Scan for the cell matching the given text and deliver its (x, y) coordinate at center. 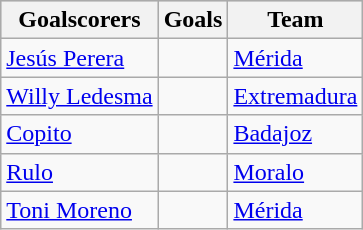
Goalscorers (80, 20)
Extremadura (296, 96)
Team (296, 20)
Badajoz (296, 134)
Jesús Perera (80, 58)
Moralo (296, 172)
Goals (193, 20)
Toni Moreno (80, 210)
Willy Ledesma (80, 96)
Copito (80, 134)
Rulo (80, 172)
